Pinpoint the cell where the given text exists, returning its [X, Y] midpoint coordinate. 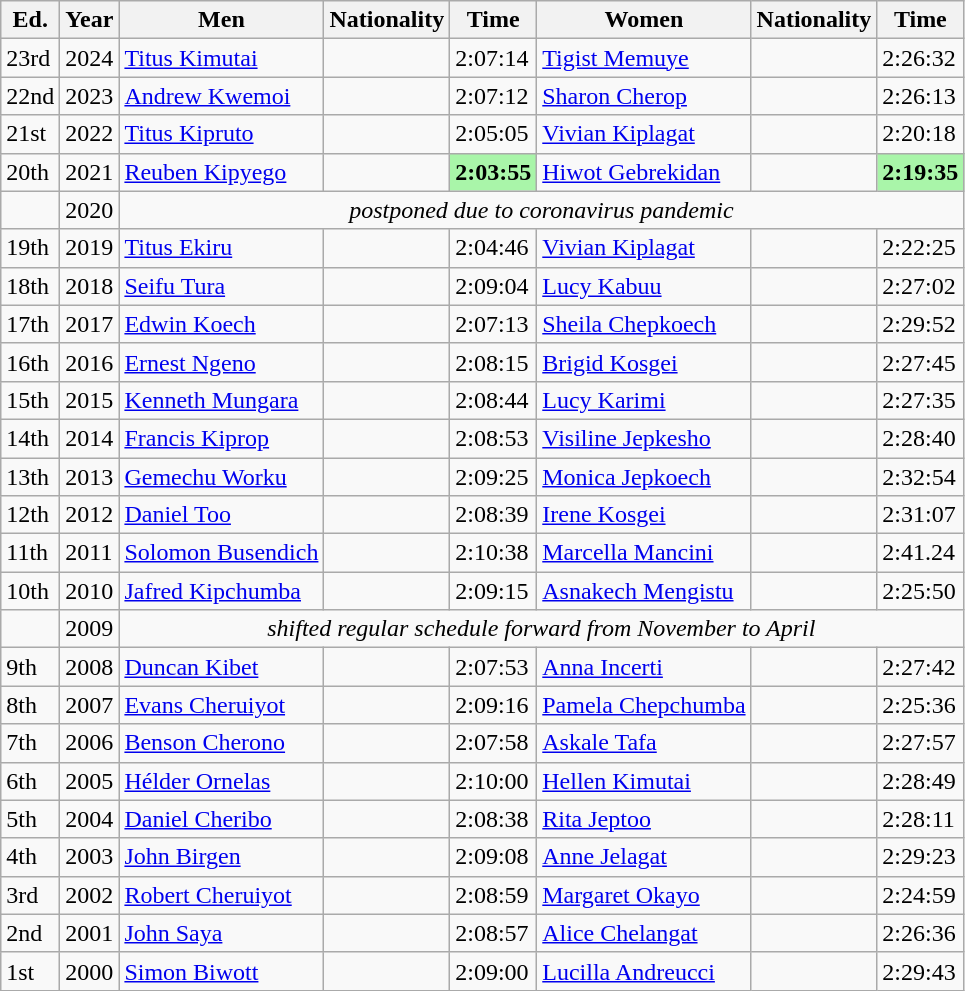
2:27:02 [920, 286]
2:27:57 [920, 743]
6th [30, 781]
Asnakech Mengistu [644, 591]
2011 [90, 553]
4th [30, 857]
13th [30, 477]
Seifu Tura [222, 286]
2:31:07 [920, 515]
2:08:38 [494, 819]
Ed. [30, 20]
2:04:46 [494, 248]
2:28:40 [920, 438]
2:32:54 [920, 477]
2:09:04 [494, 286]
Men [222, 20]
Marcella Mancini [644, 553]
2022 [90, 134]
Pamela Chepchumba [644, 705]
2:08:57 [494, 933]
Lucilla Andreucci [644, 971]
Duncan Kibet [222, 667]
8th [30, 705]
Benson Cherono [222, 743]
2:29:43 [920, 971]
2:08:39 [494, 515]
2000 [90, 971]
shifted regular schedule forward from November to April [542, 629]
Edwin Koech [222, 324]
2:09:00 [494, 971]
2:08:15 [494, 362]
2:08:53 [494, 438]
2:10:38 [494, 553]
Women [644, 20]
2:26:36 [920, 933]
Lucy Kabuu [644, 286]
2:20:18 [920, 134]
16th [30, 362]
2:07:53 [494, 667]
18th [30, 286]
2021 [90, 172]
2010 [90, 591]
2:24:59 [920, 895]
2018 [90, 286]
Titus Kimutai [222, 58]
2:07:12 [494, 96]
19th [30, 248]
Reuben Kipyego [222, 172]
3rd [30, 895]
2008 [90, 667]
John Saya [222, 933]
2:03:55 [494, 172]
2:29:23 [920, 857]
2nd [30, 933]
Titus Ekiru [222, 248]
Irene Kosgei [644, 515]
2:25:36 [920, 705]
2017 [90, 324]
2:05:05 [494, 134]
20th [30, 172]
2:26:13 [920, 96]
2013 [90, 477]
2:09:08 [494, 857]
2:27:42 [920, 667]
2003 [90, 857]
2001 [90, 933]
2:10:00 [494, 781]
Hiwot Gebrekidan [644, 172]
21st [30, 134]
2014 [90, 438]
2:07:13 [494, 324]
2:08:44 [494, 400]
Sharon Cherop [644, 96]
2:07:14 [494, 58]
Hellen Kimutai [644, 781]
John Birgen [222, 857]
7th [30, 743]
2:07:58 [494, 743]
Monica Jepkoech [644, 477]
14th [30, 438]
9th [30, 667]
12th [30, 515]
Simon Biwott [222, 971]
2:41.24 [920, 553]
2009 [90, 629]
Rita Jeptoo [644, 819]
2006 [90, 743]
Jafred Kipchumba [222, 591]
Lucy Karimi [644, 400]
2:28:11 [920, 819]
2012 [90, 515]
Francis Kiprop [222, 438]
2:29:52 [920, 324]
Margaret Okayo [644, 895]
2002 [90, 895]
2:08:59 [494, 895]
5th [30, 819]
2:22:25 [920, 248]
Daniel Cheribo [222, 819]
2:09:15 [494, 591]
2:09:16 [494, 705]
17th [30, 324]
postponed due to coronavirus pandemic [542, 210]
Evans Cheruiyot [222, 705]
2019 [90, 248]
2023 [90, 96]
2:27:45 [920, 362]
11th [30, 553]
2:27:35 [920, 400]
2024 [90, 58]
2016 [90, 362]
2015 [90, 400]
Visiline Jepkesho [644, 438]
Tigist Memuye [644, 58]
22nd [30, 96]
2:25:50 [920, 591]
2:09:25 [494, 477]
Askale Tafa [644, 743]
2020 [90, 210]
Brigid Kosgei [644, 362]
2004 [90, 819]
Ernest Ngeno [222, 362]
Alice Chelangat [644, 933]
2:19:35 [920, 172]
Anna Incerti [644, 667]
2005 [90, 781]
Sheila Chepkoech [644, 324]
15th [30, 400]
Gemechu Worku [222, 477]
Kenneth Mungara [222, 400]
1st [30, 971]
Andrew Kwemoi [222, 96]
Robert Cheruiyot [222, 895]
Anne Jelagat [644, 857]
Solomon Busendich [222, 553]
Titus Kipruto [222, 134]
23rd [30, 58]
Hélder Ornelas [222, 781]
Daniel Too [222, 515]
2:26:32 [920, 58]
2:28:49 [920, 781]
Year [90, 20]
10th [30, 591]
2007 [90, 705]
